For the text-containing cell, return its midpoint in (X, Y) coordinate format. 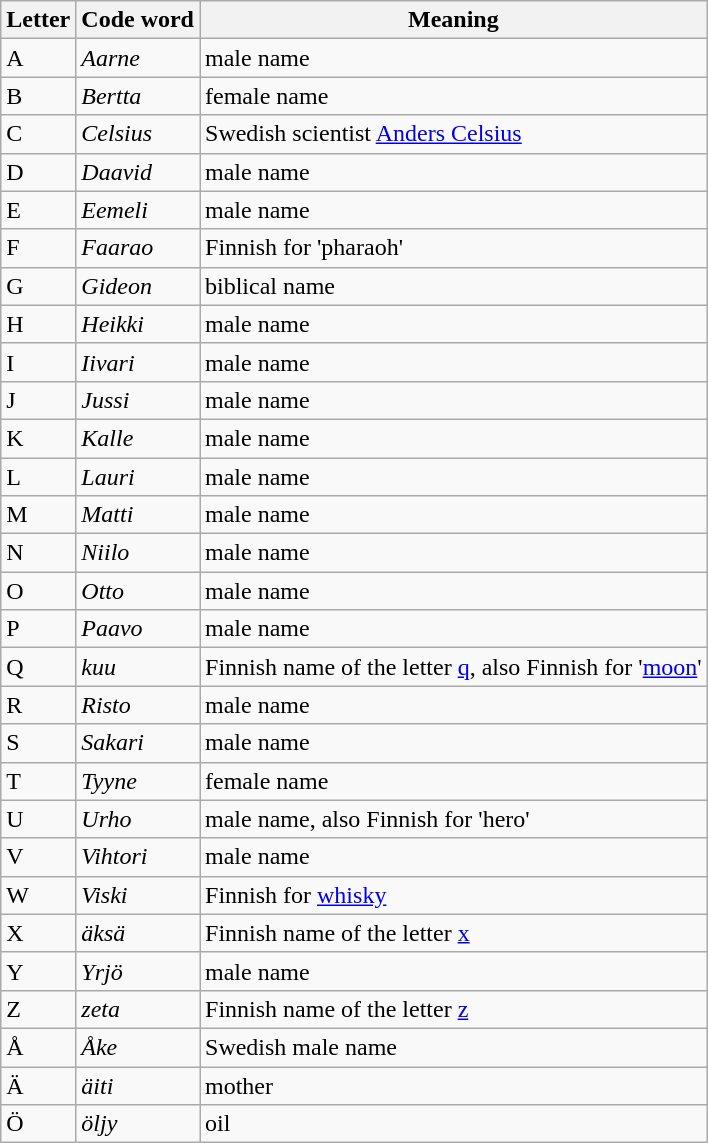
W (38, 895)
äiti (138, 1085)
Ö (38, 1124)
Åke (138, 1047)
zeta (138, 1009)
Celsius (138, 134)
T (38, 781)
A (38, 58)
äksä (138, 933)
Iivari (138, 362)
N (38, 553)
öljy (138, 1124)
Finnish name of the letter q, also Finnish for 'moon' (454, 667)
Viski (138, 895)
Paavo (138, 629)
O (38, 591)
Risto (138, 705)
Kalle (138, 438)
V (38, 857)
Niilo (138, 553)
H (38, 324)
Y (38, 971)
X (38, 933)
oil (454, 1124)
Faarao (138, 248)
S (38, 743)
Letter (38, 20)
C (38, 134)
Å (38, 1047)
Swedish male name (454, 1047)
Q (38, 667)
Ä (38, 1085)
Finnish name of the letter z (454, 1009)
male name, also Finnish for 'hero' (454, 819)
E (38, 210)
Daavid (138, 172)
Eemeli (138, 210)
biblical name (454, 286)
Urho (138, 819)
Gideon (138, 286)
L (38, 477)
U (38, 819)
K (38, 438)
Finnish name of the letter x (454, 933)
Heikki (138, 324)
Swedish scientist Anders Celsius (454, 134)
G (38, 286)
Otto (138, 591)
Z (38, 1009)
Code word (138, 20)
Aarne (138, 58)
Meaning (454, 20)
I (38, 362)
Bertta (138, 96)
Yrjö (138, 971)
Jussi (138, 400)
J (38, 400)
kuu (138, 667)
mother (454, 1085)
Lauri (138, 477)
Finnish for 'pharaoh' (454, 248)
M (38, 515)
D (38, 172)
R (38, 705)
Matti (138, 515)
P (38, 629)
Tyyne (138, 781)
F (38, 248)
Sakari (138, 743)
Vihtori (138, 857)
B (38, 96)
Finnish for whisky (454, 895)
